Return (x, y) of the center of cell containing provided text 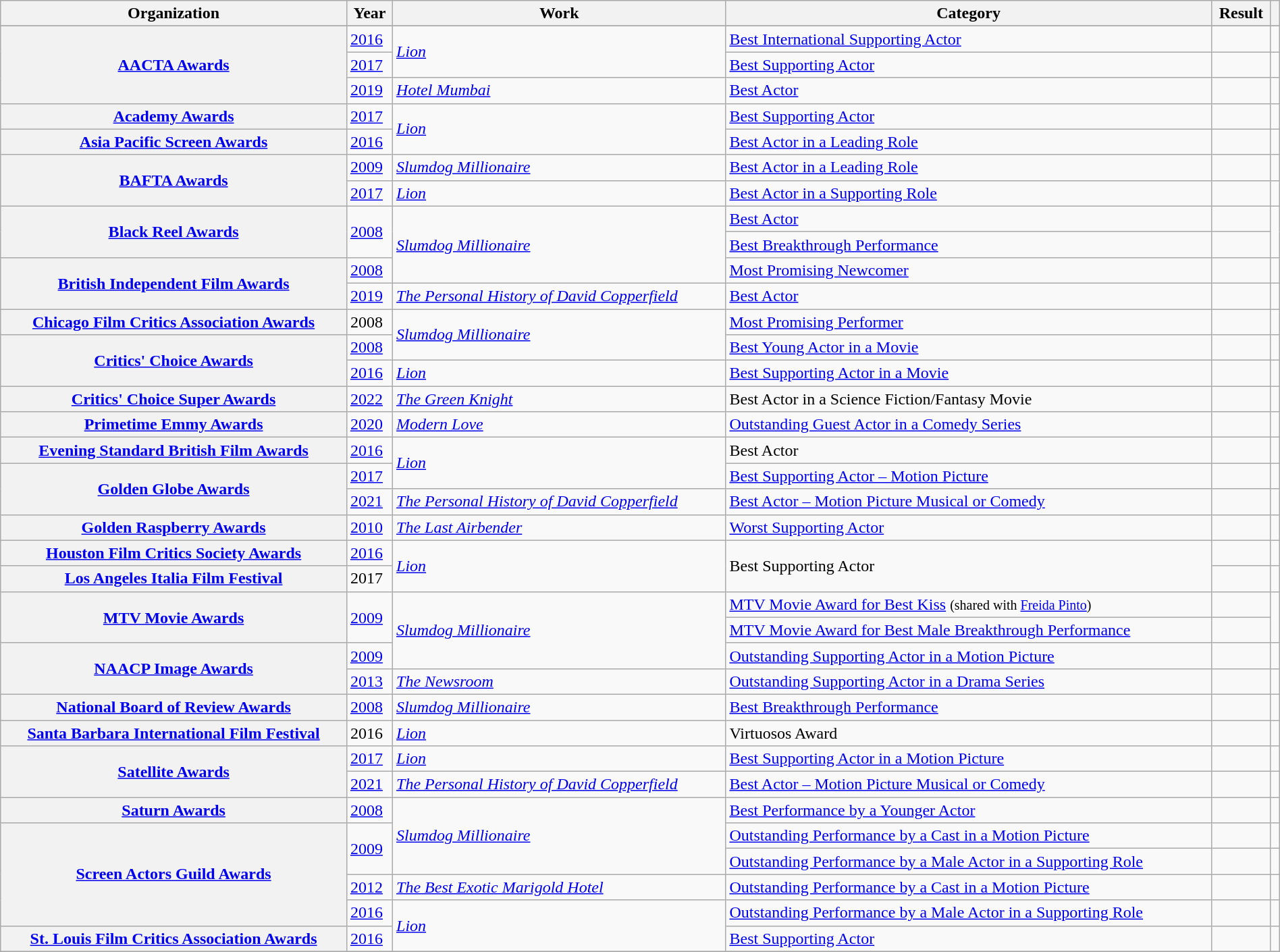
Asia Pacific Screen Awards (174, 142)
Los Angeles Italia Film Festival (174, 579)
AACTA Awards (174, 65)
Primetime Emmy Awards (174, 425)
Virtuosos Award (968, 733)
Outstanding Supporting Actor in a Motion Picture (968, 656)
Black Reel Awards (174, 232)
Screen Actors Guild Awards (174, 874)
Academy Awards (174, 116)
Satellite Awards (174, 772)
Best Supporting Actor in a Motion Picture (968, 759)
The Newsroom (559, 681)
2022 (369, 399)
Outstanding Guest Actor in a Comedy Series (968, 425)
Best Supporting Actor – Motion Picture (968, 476)
Year (369, 14)
Best Actor in a Science Fiction/Fantasy Movie (968, 399)
2013 (369, 681)
Best Supporting Actor in a Movie (968, 373)
Saturn Awards (174, 810)
Critics' Choice Awards (174, 361)
MTV Movie Awards (174, 617)
Result (1241, 14)
Best Actor in a Supporting Role (968, 193)
Santa Barbara International Film Festival (174, 733)
Category (968, 14)
Chicago Film Critics Association Awards (174, 322)
2010 (369, 527)
2020 (369, 425)
Evening Standard British Film Awards (174, 450)
Organization (174, 14)
The Best Exotic Marigold Hotel (559, 887)
The Green Knight (559, 399)
Worst Supporting Actor (968, 527)
Best International Supporting Actor (968, 39)
The Last Airbender (559, 527)
Best Performance by a Younger Actor (968, 810)
Most Promising Performer (968, 322)
Best Young Actor in a Movie (968, 348)
NAACP Image Awards (174, 668)
BAFTA Awards (174, 180)
2012 (369, 887)
St. Louis Film Critics Association Awards (174, 938)
Modern Love (559, 425)
Outstanding Supporting Actor in a Drama Series (968, 681)
Hotel Mumbai (559, 90)
Most Promising Newcomer (968, 270)
British Independent Film Awards (174, 283)
MTV Movie Award for Best Male Breakthrough Performance (968, 630)
MTV Movie Award for Best Kiss (shared with Freida Pinto) (968, 604)
Golden Globe Awards (174, 489)
Houston Film Critics Society Awards (174, 553)
National Board of Review Awards (174, 707)
Golden Raspberry Awards (174, 527)
Critics' Choice Super Awards (174, 399)
Work (559, 14)
